Return [x, y] of the center of cell containing provided text 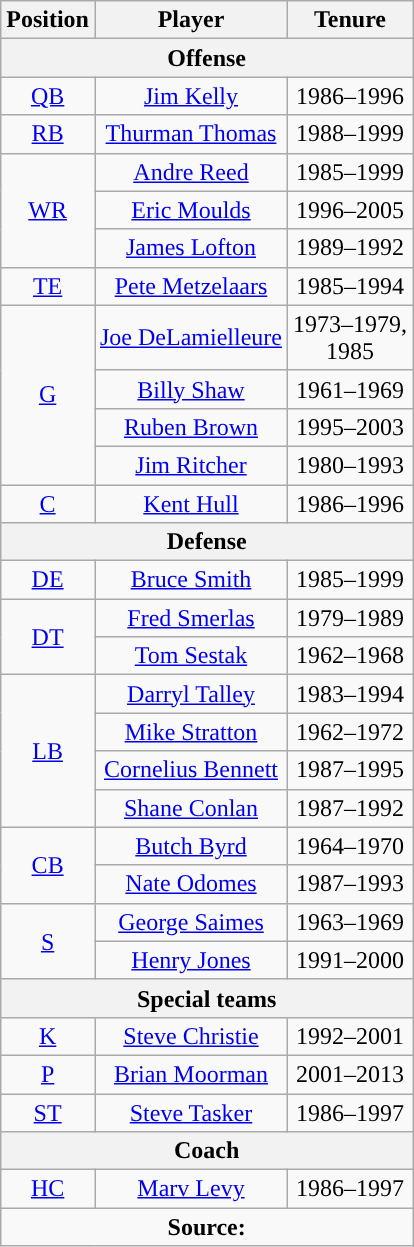
Brian Moorman [190, 1074]
Coach [207, 1151]
Tenure [350, 20]
1988–1999 [350, 134]
Pete Metzelaars [190, 286]
1991–2000 [350, 960]
DE [48, 580]
1961–1969 [350, 389]
Andre Reed [190, 172]
1989–1992 [350, 248]
Defense [207, 542]
Eric Moulds [190, 210]
TE [48, 286]
Player [190, 20]
G [48, 394]
QB [48, 96]
Joe DeLamielleure [190, 338]
Thurman Thomas [190, 134]
1983–1994 [350, 694]
1987–1995 [350, 770]
1987–1993 [350, 884]
S [48, 941]
CB [48, 865]
Bruce Smith [190, 580]
Special teams [207, 998]
Marv Levy [190, 1189]
1996–2005 [350, 210]
James Lofton [190, 248]
Fred Smerlas [190, 618]
P [48, 1074]
1992–2001 [350, 1036]
1987–1992 [350, 808]
Cornelius Bennett [190, 770]
1962–1972 [350, 732]
Butch Byrd [190, 846]
WR [48, 210]
Offense [207, 58]
C [48, 503]
Jim Ritcher [190, 465]
1964–1970 [350, 846]
George Saimes [190, 922]
K [48, 1036]
1985–1994 [350, 286]
1980–1993 [350, 465]
2001–2013 [350, 1074]
LB [48, 751]
1995–2003 [350, 427]
HC [48, 1189]
Darryl Talley [190, 694]
Jim Kelly [190, 96]
Kent Hull [190, 503]
Tom Sestak [190, 656]
Source: [207, 1227]
Billy Shaw [190, 389]
1979–1989 [350, 618]
Henry Jones [190, 960]
Position [48, 20]
Shane Conlan [190, 808]
Nate Odomes [190, 884]
Ruben Brown [190, 427]
ST [48, 1113]
1962–1968 [350, 656]
Steve Tasker [190, 1113]
RB [48, 134]
Mike Stratton [190, 732]
1963–1969 [350, 922]
1973–1979, 1985 [350, 338]
Steve Christie [190, 1036]
DT [48, 637]
